Return the (x, y) coordinate for the center point of the cell that contains the specified text.  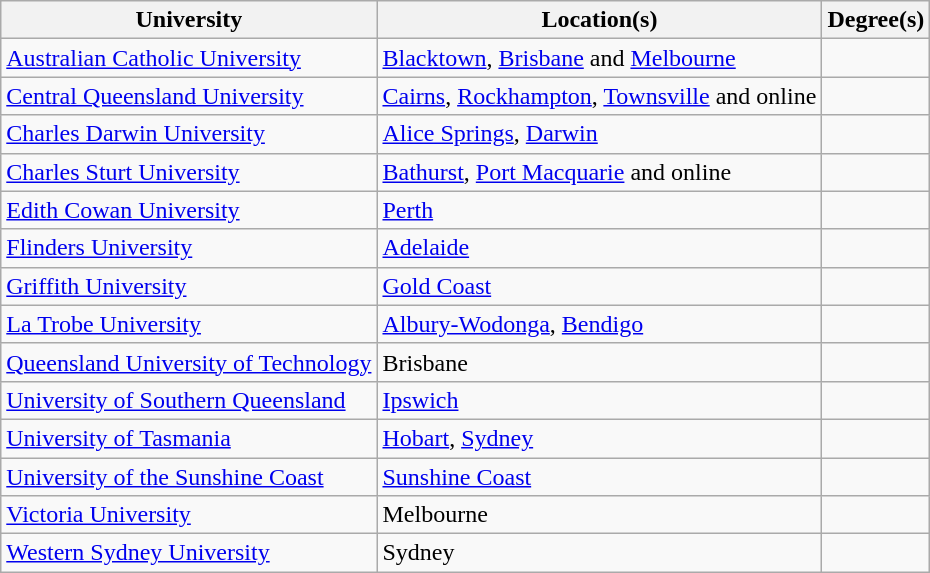
Adelaide (600, 248)
Victoria University (189, 515)
Ipswich (600, 400)
Perth (600, 210)
Melbourne (600, 515)
Albury-Wodonga, Bendigo (600, 324)
Queensland University of Technology (189, 362)
University of the Sunshine Coast (189, 477)
Charles Sturt University (189, 172)
Cairns, Rockhampton, Townsville and online (600, 96)
Hobart, Sydney (600, 438)
Sydney (600, 553)
Alice Springs, Darwin (600, 134)
Western Sydney University (189, 553)
University of Tasmania (189, 438)
Central Queensland University (189, 96)
Australian Catholic University (189, 58)
University of Southern Queensland (189, 400)
Degree(s) (876, 20)
Location(s) (600, 20)
Brisbane (600, 362)
Blacktown, Brisbane and Melbourne (600, 58)
Edith Cowan University (189, 210)
Gold Coast (600, 286)
Griffith University (189, 286)
Bathurst, Port Macquarie and online (600, 172)
University (189, 20)
Charles Darwin University (189, 134)
Sunshine Coast (600, 477)
La Trobe University (189, 324)
Flinders University (189, 248)
